For the text-containing cell, return its midpoint in [x, y] coordinate format. 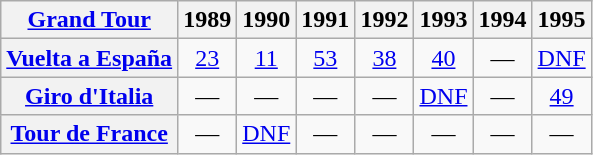
1990 [266, 20]
53 [326, 58]
1992 [384, 20]
1991 [326, 20]
11 [266, 58]
1993 [444, 20]
1989 [208, 20]
23 [208, 58]
49 [562, 96]
Tour de France [90, 134]
Giro d'Italia [90, 96]
1995 [562, 20]
1994 [502, 20]
Grand Tour [90, 20]
38 [384, 58]
Vuelta a España [90, 58]
40 [444, 58]
